Identify which cell holds the provided text, then report its (x, y) central coordinate. 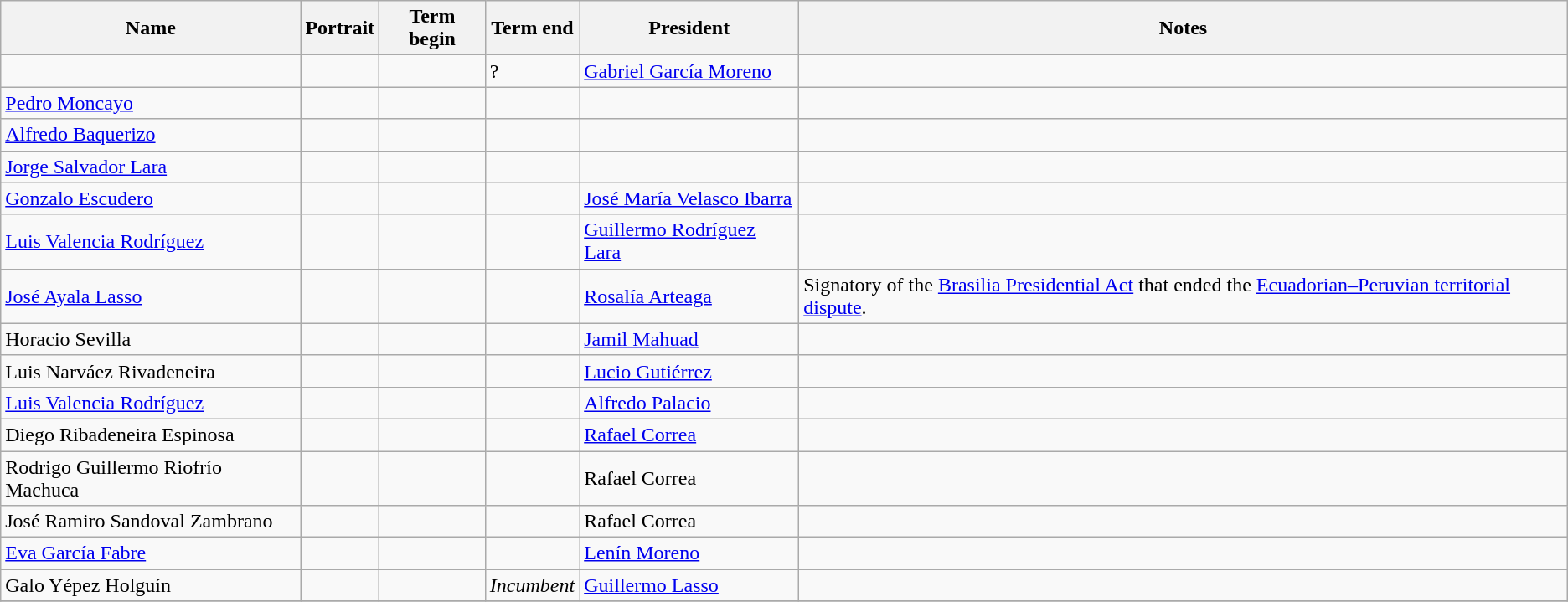
Alfredo Palacio (689, 403)
Rodrigo Guillermo Riofrío Machuca (151, 477)
? (532, 71)
Luis Narváez Rivadeneira (151, 371)
Alfredo Baquerizo (151, 135)
José María Velasco Ibarra (689, 198)
Jorge Salvador Lara (151, 167)
Guillermo Lasso (689, 585)
Diego Ribadeneira Espinosa (151, 435)
José Ayala Lasso (151, 296)
Gabriel García Moreno (689, 71)
Horacio Sevilla (151, 339)
Portrait (340, 28)
Term begin (432, 28)
Signatory of the Brasilia Presidential Act that ended the Ecuadorian–Peruvian territorial dispute. (1184, 296)
Incumbent (532, 585)
Term end (532, 28)
Lucio Gutiérrez (689, 371)
José Ramiro Sandoval Zambrano (151, 522)
President (689, 28)
Notes (1184, 28)
Eva García Fabre (151, 553)
Gonzalo Escudero (151, 198)
Pedro Moncayo (151, 103)
Rosalía Arteaga (689, 296)
Lenín Moreno (689, 553)
Galo Yépez Holguín (151, 585)
Guillermo Rodríguez Lara (689, 241)
Name (151, 28)
Jamil Mahuad (689, 339)
